From the cell containing the given text, extract its center point as [x, y] coordinate. 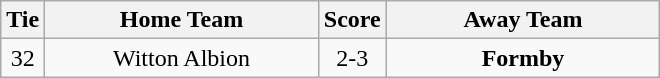
Tie [23, 20]
2-3 [352, 58]
Score [352, 20]
Witton Albion [182, 58]
Home Team [182, 20]
32 [23, 58]
Away Team [523, 20]
Formby [523, 58]
